From the cell containing the given text, extract its center point as (X, Y) coordinate. 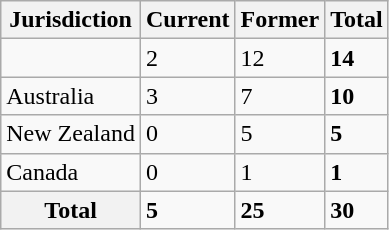
2 (188, 58)
Current (188, 20)
10 (357, 96)
New Zealand (71, 134)
Former (280, 20)
Jurisdiction (71, 20)
25 (280, 210)
7 (280, 96)
3 (188, 96)
14 (357, 58)
Australia (71, 96)
Canada (71, 172)
30 (357, 210)
12 (280, 58)
